Pinpoint the cell where the given text exists, returning its (X, Y) midpoint coordinate. 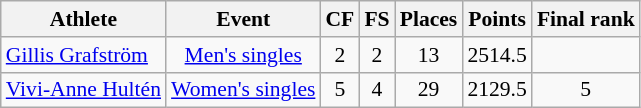
2129.5 (496, 90)
Women's singles (243, 90)
FS (376, 19)
13 (429, 55)
Places (429, 19)
Vivi-Anne Hultén (84, 90)
Men's singles (243, 55)
CF (340, 19)
Event (243, 19)
Gillis Grafström (84, 55)
Final rank (586, 19)
29 (429, 90)
Points (496, 19)
Athlete (84, 19)
2514.5 (496, 55)
4 (376, 90)
